Detect which cell encompasses the target text, then output its (x, y) center coordinate. 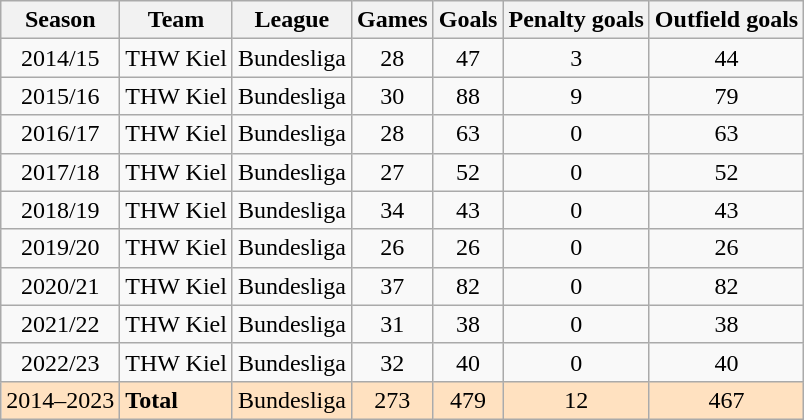
37 (392, 286)
2014–2023 (60, 400)
Outfield goals (726, 20)
44 (726, 58)
32 (392, 362)
2014/15 (60, 58)
31 (392, 324)
2016/17 (60, 134)
2022/23 (60, 362)
2019/20 (60, 248)
34 (392, 210)
3 (576, 58)
2020/21 (60, 286)
2015/16 (60, 96)
273 (392, 400)
2018/19 (60, 210)
79 (726, 96)
467 (726, 400)
Goals (468, 20)
27 (392, 172)
12 (576, 400)
Team (176, 20)
88 (468, 96)
30 (392, 96)
9 (576, 96)
League (292, 20)
Penalty goals (576, 20)
Games (392, 20)
479 (468, 400)
2017/18 (60, 172)
Season (60, 20)
2021/22 (60, 324)
Total (176, 400)
47 (468, 58)
